Provide the [X, Y] coordinate of the cell's center where the given text is located.  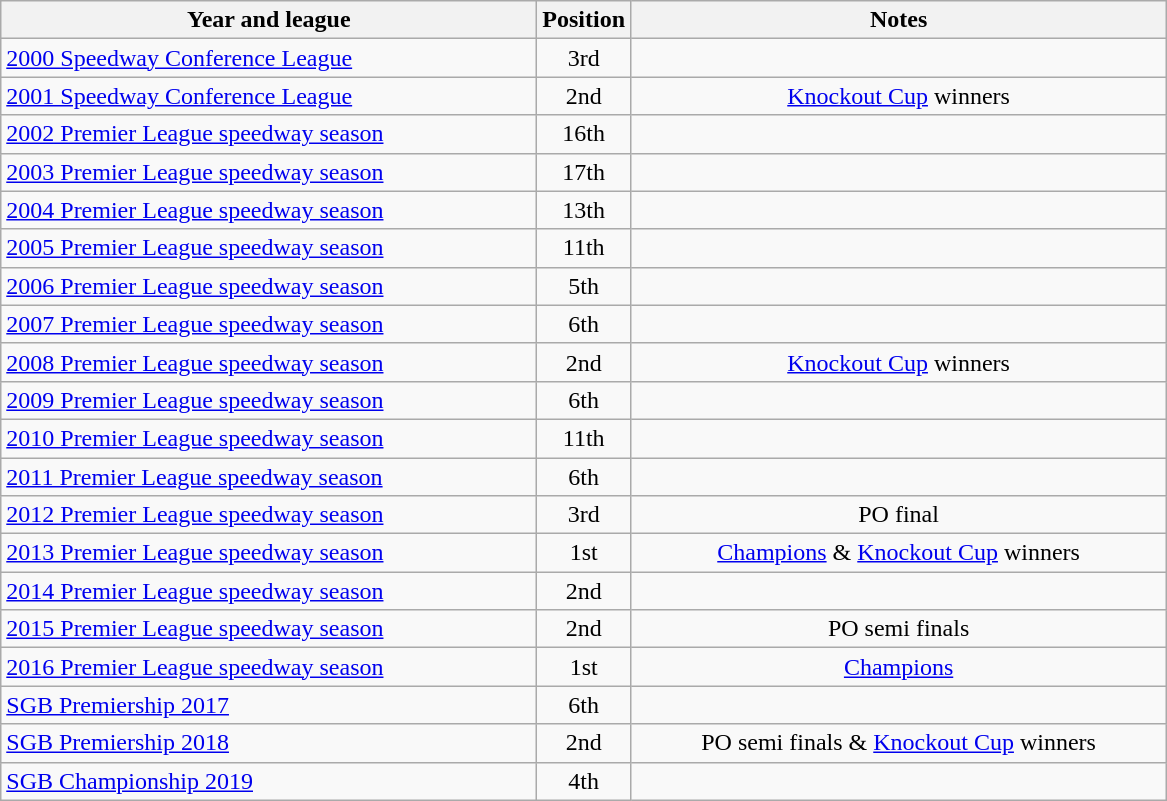
PO semi finals [899, 629]
4th [584, 781]
PO semi finals & Knockout Cup winners [899, 743]
2007 Premier League speedway season [269, 324]
SGB Premiership 2017 [269, 705]
2008 Premier League speedway season [269, 362]
5th [584, 286]
Position [584, 20]
2004 Premier League speedway season [269, 210]
2006 Premier League speedway season [269, 286]
2009 Premier League speedway season [269, 400]
2014 Premier League speedway season [269, 591]
2003 Premier League speedway season [269, 172]
Year and league [269, 20]
2001 Speedway Conference League [269, 96]
2015 Premier League speedway season [269, 629]
2012 Premier League speedway season [269, 515]
2010 Premier League speedway season [269, 438]
2005 Premier League speedway season [269, 248]
Champions & Knockout Cup winners [899, 553]
Champions [899, 667]
SGB Premiership 2018 [269, 743]
2000 Speedway Conference League [269, 58]
17th [584, 172]
2002 Premier League speedway season [269, 134]
2011 Premier League speedway season [269, 477]
SGB Championship 2019 [269, 781]
PO final [899, 515]
2016 Premier League speedway season [269, 667]
13th [584, 210]
2013 Premier League speedway season [269, 553]
16th [584, 134]
Notes [899, 20]
